Determine the (X, Y) coordinate at the center of the cell enclosing the given text.  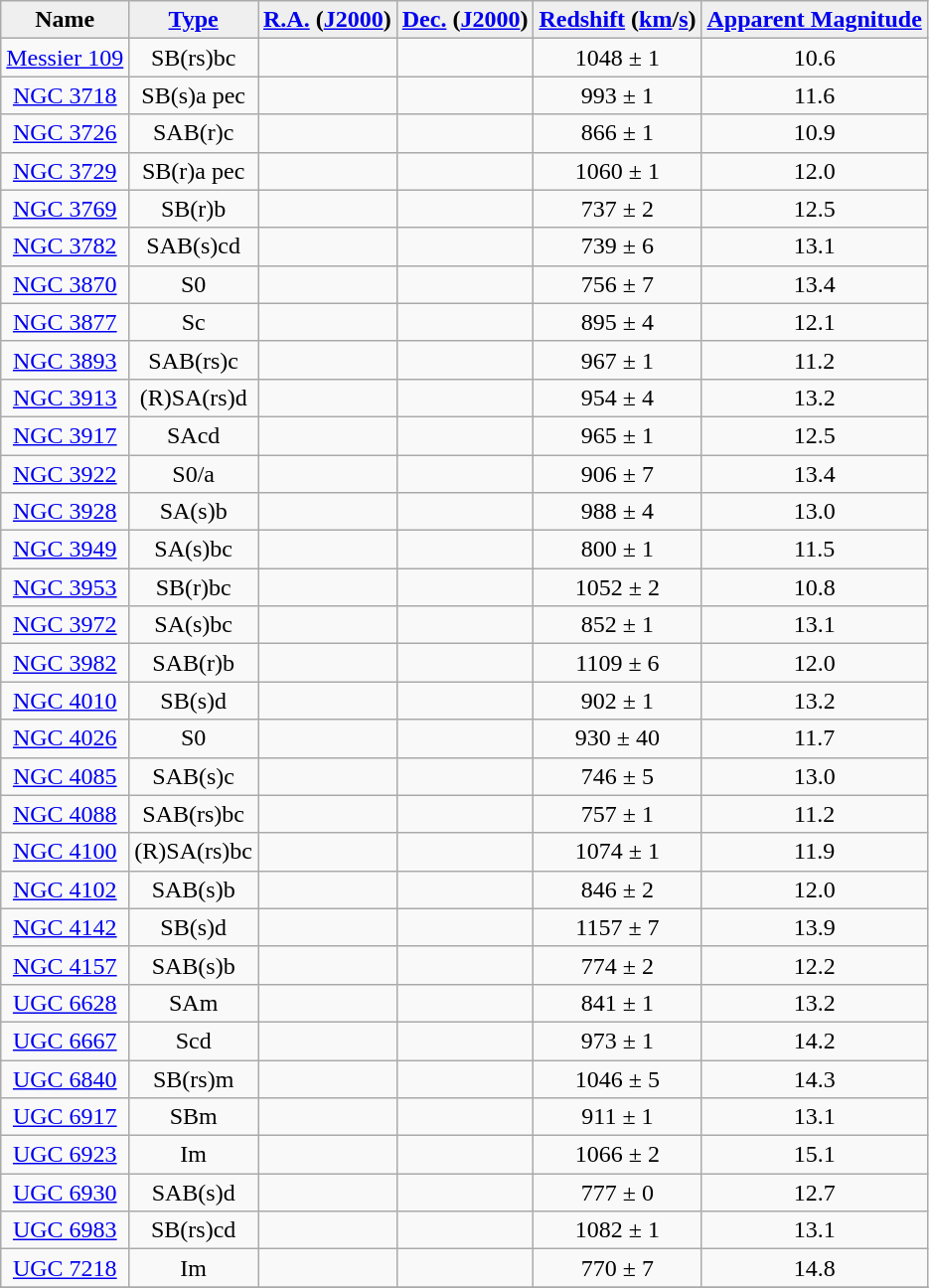
UGC 6628 (66, 1003)
NGC 3953 (66, 587)
14.8 (815, 1268)
11.9 (815, 852)
11.6 (815, 95)
NGC 4102 (66, 889)
852 ± 1 (618, 625)
NGC 3893 (66, 360)
756 ± 7 (618, 284)
Name (66, 20)
Apparent Magnitude (815, 20)
NGC 3729 (66, 171)
770 ± 7 (618, 1268)
Sc (194, 322)
NGC 3913 (66, 398)
993 ± 1 (618, 95)
NGC 3726 (66, 133)
NGC 3922 (66, 474)
SB(r)bc (194, 587)
14.3 (815, 1078)
841 ± 1 (618, 1003)
NGC 3877 (66, 322)
12.1 (815, 322)
R.A. (J2000) (328, 20)
SB(r)b (194, 209)
1052 ± 2 (618, 587)
973 ± 1 (618, 1041)
Scd (194, 1041)
NGC 4085 (66, 776)
SA(s)b (194, 512)
NGC 4010 (66, 701)
757 ± 1 (618, 814)
Dec. (J2000) (465, 20)
NGC 4088 (66, 814)
UGC 6930 (66, 1193)
895 ± 4 (618, 322)
Type (194, 20)
SAB(r)b (194, 663)
UGC 7218 (66, 1268)
988 ± 4 (618, 512)
1066 ± 2 (618, 1155)
911 ± 1 (618, 1117)
967 ± 1 (618, 360)
1046 ± 5 (618, 1078)
SB(rs)m (194, 1078)
Redshift (km/s) (618, 20)
NGC 3982 (66, 663)
NGC 3949 (66, 550)
774 ± 2 (618, 965)
NGC 3769 (66, 209)
14.2 (815, 1041)
1082 ± 1 (618, 1230)
SB(rs)bc (194, 58)
NGC 4026 (66, 738)
SB(s)a pec (194, 95)
UGC 6840 (66, 1078)
10.6 (815, 58)
11.5 (815, 550)
13.9 (815, 927)
NGC 4100 (66, 852)
906 ± 7 (618, 474)
NGC 3928 (66, 512)
1048 ± 1 (618, 58)
SB(rs)cd (194, 1230)
SBm (194, 1117)
(R)SA(rs)bc (194, 852)
846 ± 2 (618, 889)
S0/a (194, 474)
UGC 6667 (66, 1041)
NGC 3718 (66, 95)
SAB(s)c (194, 776)
1109 ± 6 (618, 663)
NGC 3782 (66, 246)
SAB(s)cd (194, 246)
SB(r)a pec (194, 171)
739 ± 6 (618, 246)
902 ± 1 (618, 701)
1157 ± 7 (618, 927)
1060 ± 1 (618, 171)
UGC 6983 (66, 1230)
SAcd (194, 435)
SAB(s)d (194, 1193)
777 ± 0 (618, 1193)
965 ± 1 (618, 435)
NGC 3917 (66, 435)
SAB(rs)c (194, 360)
NGC 4157 (66, 965)
800 ± 1 (618, 550)
UGC 6923 (66, 1155)
737 ± 2 (618, 209)
(R)SA(rs)d (194, 398)
NGC 3870 (66, 284)
SAB(r)c (194, 133)
Messier 109 (66, 58)
10.8 (815, 587)
UGC 6917 (66, 1117)
11.7 (815, 738)
NGC 3972 (66, 625)
15.1 (815, 1155)
SAB(rs)bc (194, 814)
930 ± 40 (618, 738)
SAm (194, 1003)
12.2 (815, 965)
NGC 4142 (66, 927)
954 ± 4 (618, 398)
746 ± 5 (618, 776)
866 ± 1 (618, 133)
10.9 (815, 133)
12.7 (815, 1193)
1074 ± 1 (618, 852)
